Locate the cell with the specified text and output its (x, y) center coordinate. 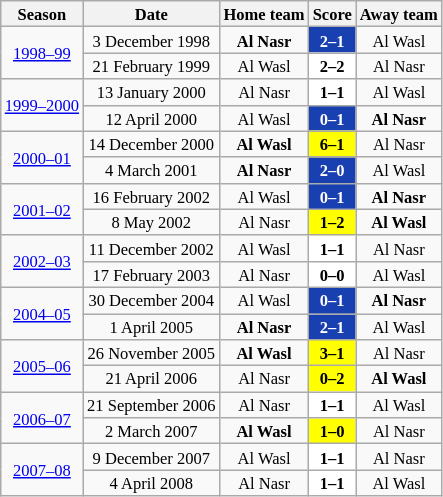
0–2 (332, 379)
12 April 2000 (151, 118)
2–2 (332, 66)
26 November 2005 (151, 353)
1–2 (332, 222)
11 December 2002 (151, 248)
3 December 1998 (151, 40)
1–0 (332, 431)
Score (332, 14)
Home team (264, 14)
17 February 2003 (151, 274)
4 March 2001 (151, 170)
2–0 (332, 170)
6–1 (332, 144)
0–0 (332, 274)
2006–07 (42, 418)
21 February 1999 (151, 66)
14 December 2000 (151, 144)
2000–01 (42, 157)
2004–05 (42, 313)
2007–08 (42, 470)
3–1 (332, 353)
21 April 2006 (151, 379)
16 February 2002 (151, 196)
2001–02 (42, 209)
1 April 2005 (151, 327)
Date (151, 14)
30 December 2004 (151, 300)
Season (42, 14)
Away team (399, 14)
13 January 2000 (151, 92)
4 April 2008 (151, 483)
1998–99 (42, 53)
1999–2000 (42, 105)
21 September 2006 (151, 405)
8 May 2002 (151, 222)
9 December 2007 (151, 457)
2005–06 (42, 366)
2002–03 (42, 261)
2 March 2007 (151, 431)
